Detect which cell encompasses the target text, then output its (x, y) center coordinate. 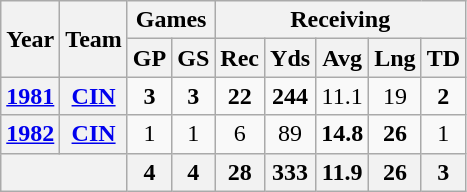
Games (170, 20)
11.1 (342, 96)
Rec (240, 58)
6 (240, 134)
22 (240, 96)
19 (395, 96)
Year (30, 39)
11.9 (342, 172)
1981 (30, 96)
Team (94, 39)
Yds (290, 58)
333 (290, 172)
TD (443, 58)
244 (290, 96)
1982 (30, 134)
Avg (342, 58)
Receiving (340, 20)
GS (194, 58)
28 (240, 172)
14.8 (342, 134)
89 (290, 134)
Lng (395, 58)
GP (149, 58)
2 (443, 96)
